Extract the (x, y) coordinate from the center of the cell holding the provided text.  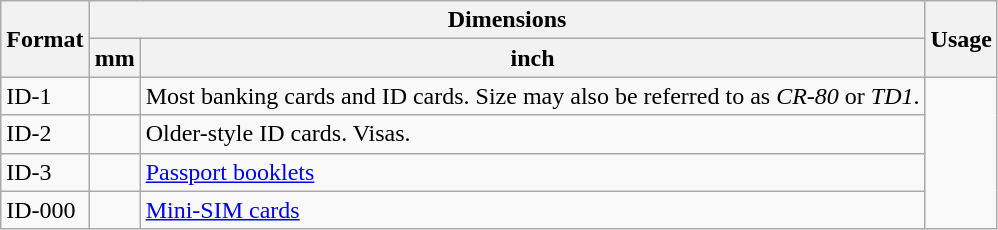
Mini-SIM cards (532, 210)
inch (532, 58)
Dimensions (507, 20)
Most banking cards and ID cards. Size may also be referred to as CR-80 or TD1. (532, 96)
Format (45, 39)
Older-style ID cards. Visas. (532, 134)
ID-2 (45, 134)
Passport booklets (532, 172)
mm (114, 58)
ID-1 (45, 96)
ID-000 (45, 210)
Usage (961, 39)
ID-3 (45, 172)
